For the text-containing cell, return its midpoint in (x, y) coordinate format. 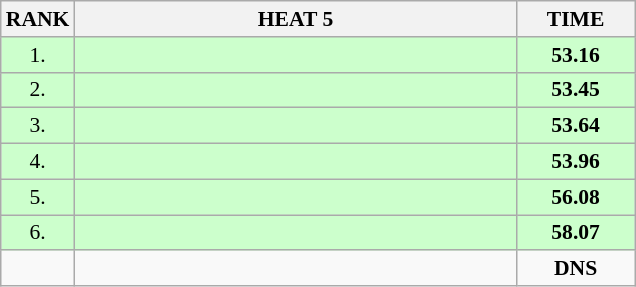
5. (38, 197)
2. (38, 90)
HEAT 5 (295, 19)
53.96 (576, 162)
1. (38, 55)
56.08 (576, 197)
6. (38, 233)
DNS (576, 269)
3. (38, 126)
53.64 (576, 126)
53.16 (576, 55)
TIME (576, 19)
53.45 (576, 90)
RANK (38, 19)
58.07 (576, 233)
4. (38, 162)
